Determine the [x, y] coordinate at the center of the cell enclosing the given text.  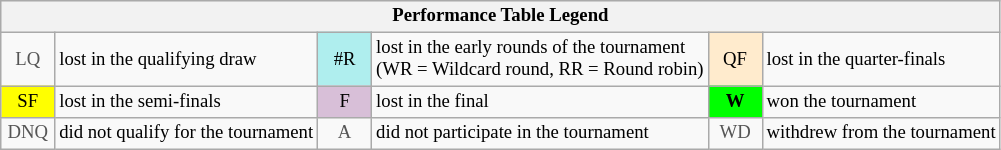
lost in the early rounds of the tournament(WR = Wildcard round, RR = Round robin) [540, 60]
LQ [28, 60]
did not qualify for the tournament [186, 134]
QF [735, 60]
did not participate in the tournament [540, 134]
lost in the final [540, 102]
lost in the quarter-finals [881, 60]
DNQ [28, 134]
SF [28, 102]
F [345, 102]
lost in the semi-finals [186, 102]
A [345, 134]
#R [345, 60]
withdrew from the tournament [881, 134]
WD [735, 134]
won the tournament [881, 102]
W [735, 102]
lost in the qualifying draw [186, 60]
Performance Table Legend [500, 16]
